Determine the (x, y) coordinate at the center of the cell enclosing the given text.  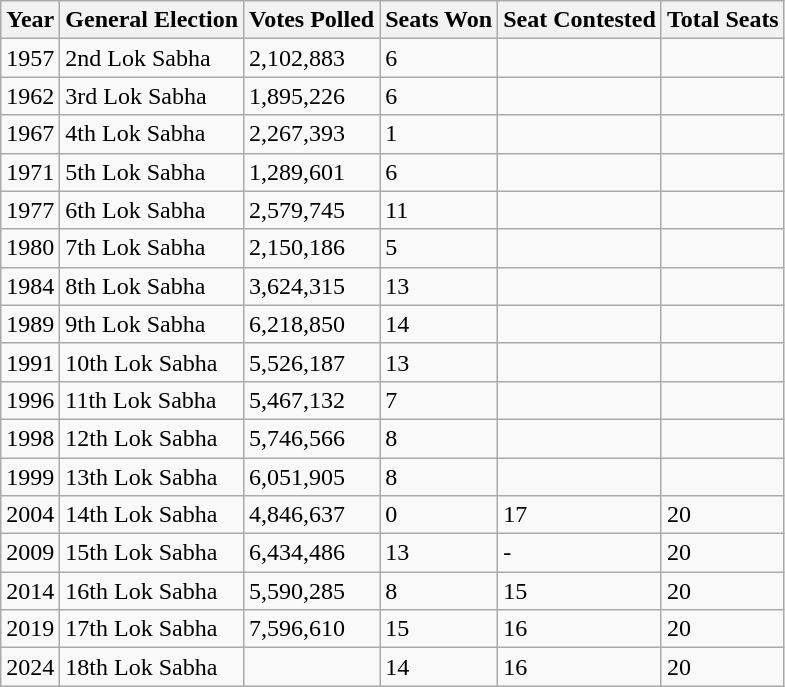
6,051,905 (312, 477)
15th Lok Sabha (152, 553)
1 (439, 134)
1996 (30, 400)
7th Lok Sabha (152, 248)
1984 (30, 286)
Seat Contested (580, 20)
4th Lok Sabha (152, 134)
2014 (30, 591)
1998 (30, 438)
11 (439, 210)
7 (439, 400)
1,289,601 (312, 172)
4,846,637 (312, 515)
17 (580, 515)
Year (30, 20)
3,624,315 (312, 286)
1971 (30, 172)
5,526,187 (312, 362)
8th Lok Sabha (152, 286)
1991 (30, 362)
1962 (30, 96)
2,579,745 (312, 210)
Seats Won (439, 20)
- (580, 553)
16th Lok Sabha (152, 591)
2nd Lok Sabha (152, 58)
1980 (30, 248)
2,267,393 (312, 134)
10th Lok Sabha (152, 362)
1967 (30, 134)
2004 (30, 515)
2,102,883 (312, 58)
Votes Polled (312, 20)
1999 (30, 477)
2019 (30, 629)
1989 (30, 324)
5th Lok Sabha (152, 172)
18th Lok Sabha (152, 667)
2,150,186 (312, 248)
0 (439, 515)
17th Lok Sabha (152, 629)
2009 (30, 553)
General Election (152, 20)
1,895,226 (312, 96)
14th Lok Sabha (152, 515)
5,590,285 (312, 591)
12th Lok Sabha (152, 438)
3rd Lok Sabha (152, 96)
11th Lok Sabha (152, 400)
6,434,486 (312, 553)
5 (439, 248)
6,218,850 (312, 324)
6th Lok Sabha (152, 210)
5,746,566 (312, 438)
1957 (30, 58)
2024 (30, 667)
5,467,132 (312, 400)
1977 (30, 210)
7,596,610 (312, 629)
9th Lok Sabha (152, 324)
13th Lok Sabha (152, 477)
Total Seats (722, 20)
